Identify which cell holds the provided text, then report its (x, y) central coordinate. 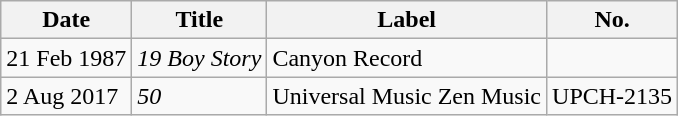
UPCH-2135 (612, 96)
Title (200, 20)
Universal Music Zen Music (407, 96)
No. (612, 20)
21 Feb 1987 (66, 58)
Date (66, 20)
50 (200, 96)
Canyon Record (407, 58)
19 Boy Story (200, 58)
2 Aug 2017 (66, 96)
Label (407, 20)
